Locate the cell with the specified text and output its [x, y] center coordinate. 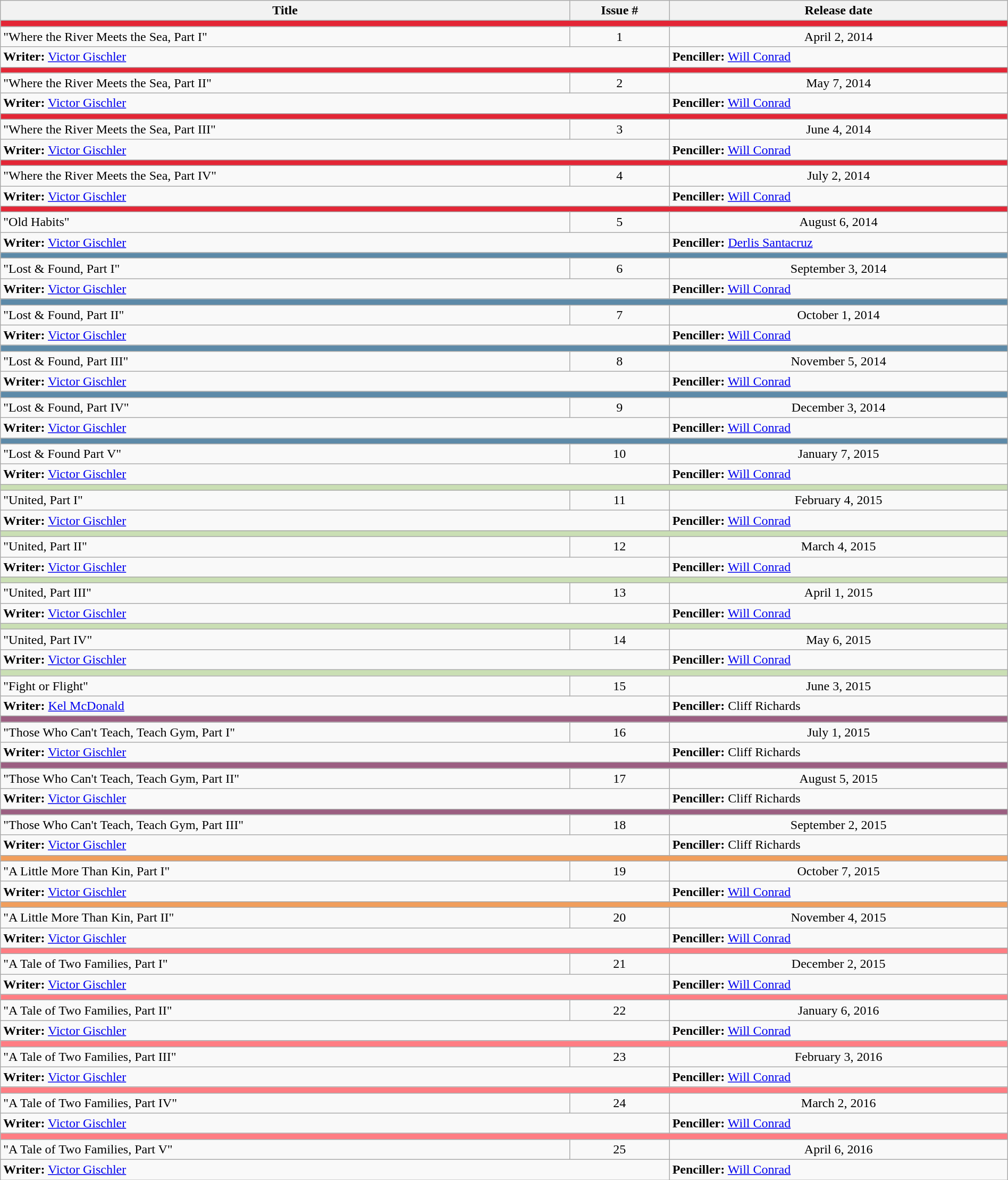
"Lost & Found, Part III" [285, 361]
19 [620, 871]
January 7, 2015 [838, 454]
18 [620, 825]
February 4, 2015 [838, 500]
October 7, 2015 [838, 871]
"Where the River Meets the Sea, Part I" [285, 37]
"Where the River Meets the Sea, Part IV" [285, 175]
"United, Part I" [285, 500]
"Those Who Can't Teach, Teach Gym, Part II" [285, 779]
5 [620, 222]
"A Little More Than Kin, Part I" [285, 871]
March 2, 2016 [838, 1103]
20 [620, 917]
April 1, 2015 [838, 593]
May 6, 2015 [838, 639]
January 6, 2016 [838, 1010]
August 5, 2015 [838, 779]
Title [285, 11]
"A Little More Than Kin, Part II" [285, 917]
September 2, 2015 [838, 825]
2 [620, 83]
24 [620, 1103]
"Fight or Flight" [285, 685]
7 [620, 315]
8 [620, 361]
23 [620, 1057]
February 3, 2016 [838, 1057]
17 [620, 779]
22 [620, 1010]
Release date [838, 11]
June 3, 2015 [838, 685]
November 4, 2015 [838, 917]
"United, Part III" [285, 593]
November 5, 2014 [838, 361]
"Those Who Can't Teach, Teach Gym, Part I" [285, 732]
"Those Who Can't Teach, Teach Gym, Part III" [285, 825]
June 4, 2014 [838, 129]
October 1, 2014 [838, 315]
16 [620, 732]
"A Tale of Two Families, Part IV" [285, 1103]
"Lost & Found, Part II" [285, 315]
December 2, 2015 [838, 964]
10 [620, 454]
"Lost & Found Part V" [285, 454]
July 2, 2014 [838, 175]
July 1, 2015 [838, 732]
"Lost & Found, Part IV" [285, 407]
March 4, 2015 [838, 547]
December 3, 2014 [838, 407]
"Old Habits" [285, 222]
11 [620, 500]
21 [620, 964]
"Where the River Meets the Sea, Part II" [285, 83]
"A Tale of Two Families, Part V" [285, 1149]
August 6, 2014 [838, 222]
3 [620, 129]
6 [620, 269]
"A Tale of Two Families, Part I" [285, 964]
April 2, 2014 [838, 37]
April 6, 2016 [838, 1149]
25 [620, 1149]
4 [620, 175]
9 [620, 407]
"United, Part IV" [285, 639]
1 [620, 37]
Penciller: Derlis Santacruz [838, 242]
"A Tale of Two Families, Part III" [285, 1057]
12 [620, 547]
Issue # [620, 11]
15 [620, 685]
"Lost & Found, Part I" [285, 269]
September 3, 2014 [838, 269]
May 7, 2014 [838, 83]
"A Tale of Two Families, Part II" [285, 1010]
"Where the River Meets the Sea, Part III" [285, 129]
Writer: Kel McDonald [335, 706]
"United, Part II" [285, 547]
14 [620, 639]
13 [620, 593]
